Return the (x, y) coordinate for the center point of the cell that contains the specified text.  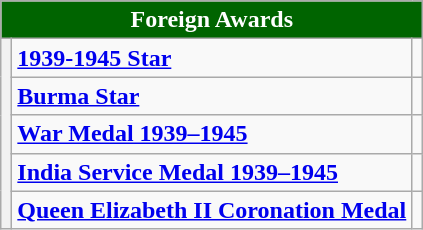
Foreign Awards (212, 20)
Burma Star (212, 96)
India Service Medal 1939–1945 (212, 172)
War Medal 1939–1945 (212, 134)
1939-1945 Star (212, 58)
Queen Elizabeth II Coronation Medal (212, 210)
